Provide the [x, y] coordinate of the cell's center where the given text is located.  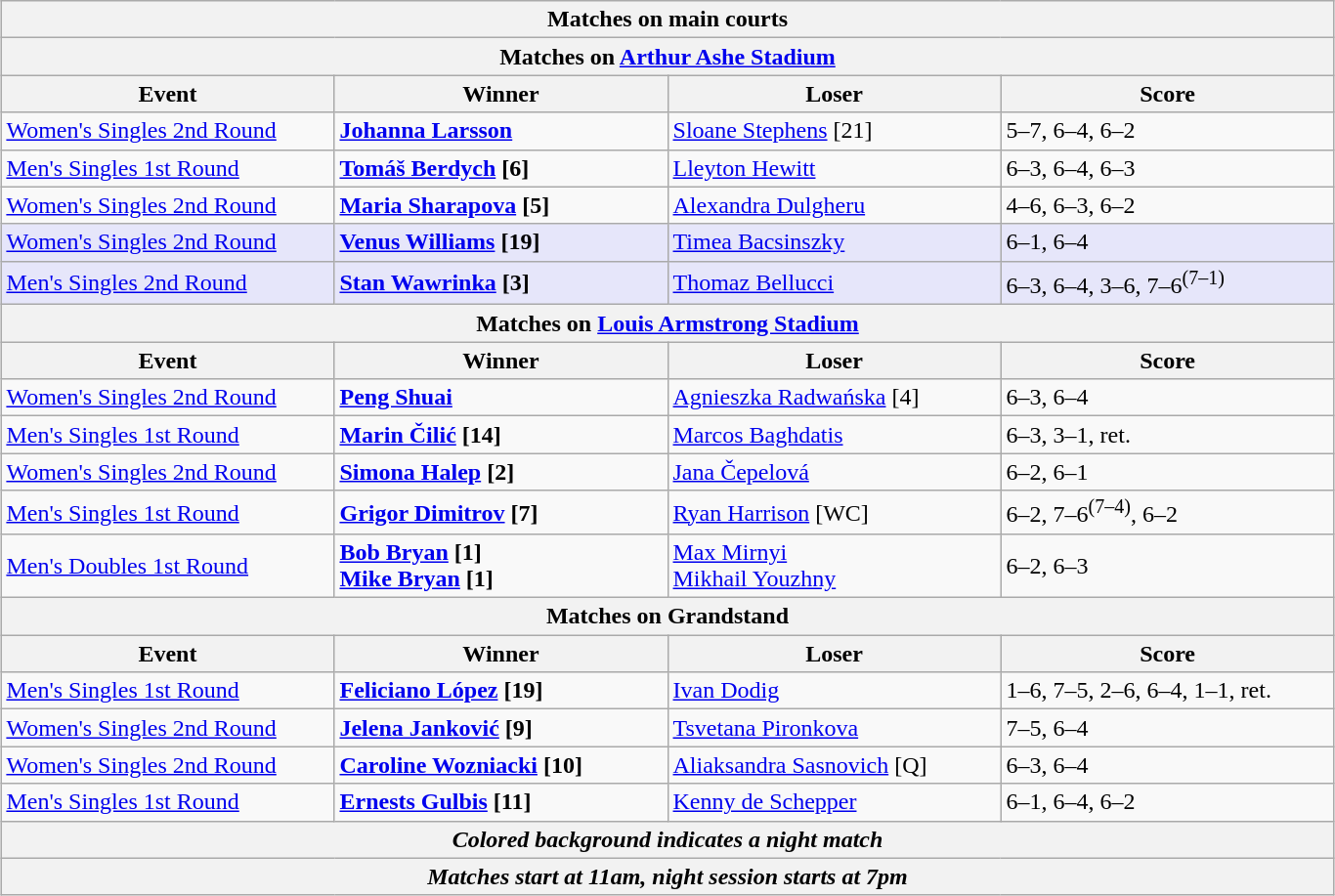
Grigor Dimitrov [7] [500, 512]
Bob Bryan [1] Mike Bryan [1] [500, 567]
Thomaz Bellucci [835, 283]
4–6, 6–3, 6–2 [1167, 205]
Johanna Larsson [500, 131]
6–1, 6–4, 6–2 [1167, 802]
5–7, 6–4, 6–2 [1167, 131]
6–2, 6–3 [1167, 567]
7–5, 6–4 [1167, 728]
Ernests Gulbis [11] [500, 802]
Matches on Arthur Ashe Stadium [667, 57]
Aliaksandra Sasnovich [Q] [835, 765]
Sloane Stephens [21] [835, 131]
Peng Shuai [500, 398]
Max Mirnyi Mikhail Youzhny [835, 567]
6–3, 6–4, 6–3 [1167, 168]
Matches start at 11am, night session starts at 7pm [667, 876]
6–3, 3–1, ret. [1167, 435]
Venus Williams [19] [500, 242]
Tsvetana Pironkova [835, 728]
Caroline Wozniacki [10] [500, 765]
Jelena Janković [9] [500, 728]
Alexandra Dulgheru [835, 205]
Marcos Baghdatis [835, 435]
Men's Doubles 1st Round [168, 567]
Men's Singles 2nd Round [168, 283]
Colored background indicates a night match [667, 839]
Matches on Grandstand [667, 617]
Ivan Dodig [835, 691]
Tomáš Berdych [6] [500, 168]
Lleyton Hewitt [835, 168]
Marin Čilić [14] [500, 435]
Ryan Harrison [WC] [835, 512]
Agnieszka Radwańska [4] [835, 398]
1–6, 7–5, 2–6, 6–4, 1–1, ret. [1167, 691]
Simona Halep [2] [500, 472]
Maria Sharapova [5] [500, 205]
6–2, 6–1 [1167, 472]
6–1, 6–4 [1167, 242]
Feliciano López [19] [500, 691]
Timea Bacsinszky [835, 242]
6–2, 7–6(7–4), 6–2 [1167, 512]
6–3, 6–4, 3–6, 7–6(7–1) [1167, 283]
Stan Wawrinka [3] [500, 283]
Matches on main courts [667, 20]
Kenny de Schepper [835, 802]
Jana Čepelová [835, 472]
Matches on Louis Armstrong Stadium [667, 323]
